Output the (X, Y) coordinate of the center of the cell containing the given text.  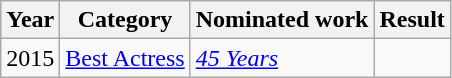
Nominated work (282, 20)
Year (30, 20)
2015 (30, 58)
Category (125, 20)
45 Years (282, 58)
Result (412, 20)
Best Actress (125, 58)
